Locate the cell with the specified text and output its [X, Y] center coordinate. 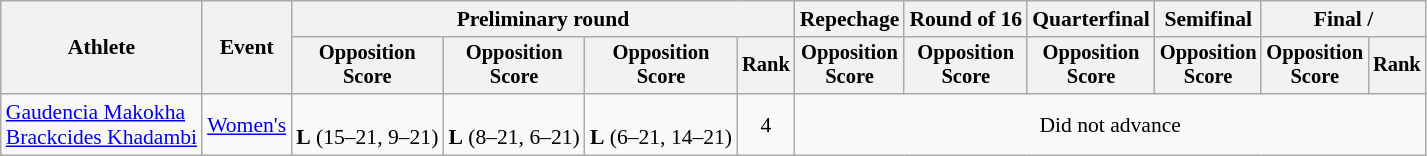
Round of 16 [966, 19]
Final / [1343, 19]
Gaudencia MakokhaBrackcides Khadambi [102, 124]
Quarterfinal [1091, 19]
4 [766, 124]
Preliminary round [543, 19]
Did not advance [1110, 124]
Semifinal [1208, 19]
Event [246, 48]
Repechage [850, 19]
Athlete [102, 48]
L (6–21, 14–21) [661, 124]
Women's [246, 124]
L (15–21, 9–21) [367, 124]
L (8–21, 6–21) [514, 124]
